Output the [x, y] coordinate of the center of the cell containing the given text.  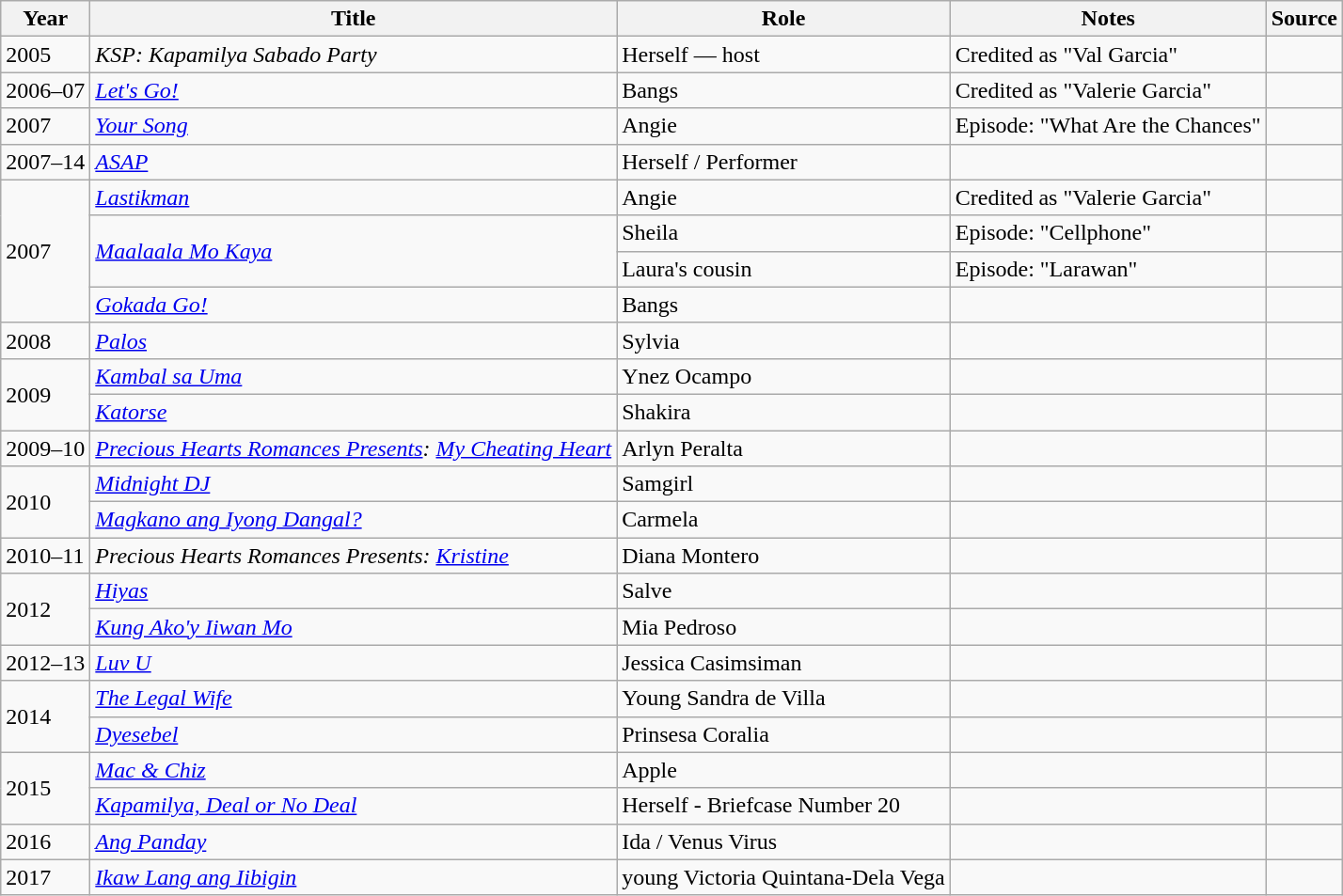
Episode: "Cellphone" [1108, 233]
Kapamilya, Deal or No Deal [354, 806]
2006–07 [45, 90]
Dyesebel [354, 734]
Lastikman [354, 197]
Maalaala Mo Kaya [354, 251]
Ang Panday [354, 841]
Kambal sa Uma [354, 376]
Kung Ako'y Iiwan Mo [354, 627]
2012–13 [45, 663]
Carmela [784, 520]
2015 [45, 788]
Sylvia [784, 340]
Role [784, 19]
2005 [45, 55]
Gokada Go! [354, 305]
2010–11 [45, 556]
Diana Montero [784, 556]
Arlyn Peralta [784, 448]
Laura's cousin [784, 269]
Credited as "Val Garcia" [1108, 55]
Shakira [784, 412]
Let's Go! [354, 90]
Notes [1108, 19]
2010 [45, 502]
Herself - Briefcase Number 20 [784, 806]
Herself / Performer [784, 162]
2008 [45, 340]
Luv U [354, 663]
Magkano ang Iyong Dangal? [354, 520]
Your Song [354, 126]
2017 [45, 877]
2012 [45, 609]
Ikaw Lang ang Iibigin [354, 877]
young Victoria Quintana-Dela Vega [784, 877]
ASAP [354, 162]
Mac & Chiz [354, 770]
Year [45, 19]
2016 [45, 841]
Mia Pedroso [784, 627]
Jessica Casimsiman [784, 663]
Samgirl [784, 484]
Episode: "Larawan" [1108, 269]
2009 [45, 394]
KSP: Kapamilya Sabado Party [354, 55]
Palos [354, 340]
Herself ― host [784, 55]
Precious Hearts Romances Presents: My Cheating Heart [354, 448]
Episode: "What Are the Chances" [1108, 126]
Prinsesa Coralia [784, 734]
Sheila [784, 233]
Salve [784, 591]
Precious Hearts Romances Presents: Kristine [354, 556]
Young Sandra de Villa [784, 699]
2007–14 [45, 162]
Midnight DJ [354, 484]
Title [354, 19]
The Legal Wife [354, 699]
Ynez Ocampo [784, 376]
Apple [784, 770]
Source [1303, 19]
Hiyas [354, 591]
2014 [45, 716]
Ida / Venus Virus [784, 841]
Katorse [354, 412]
2009–10 [45, 448]
